Search for the cell housing the specified text and yield its (x, y) center coordinate. 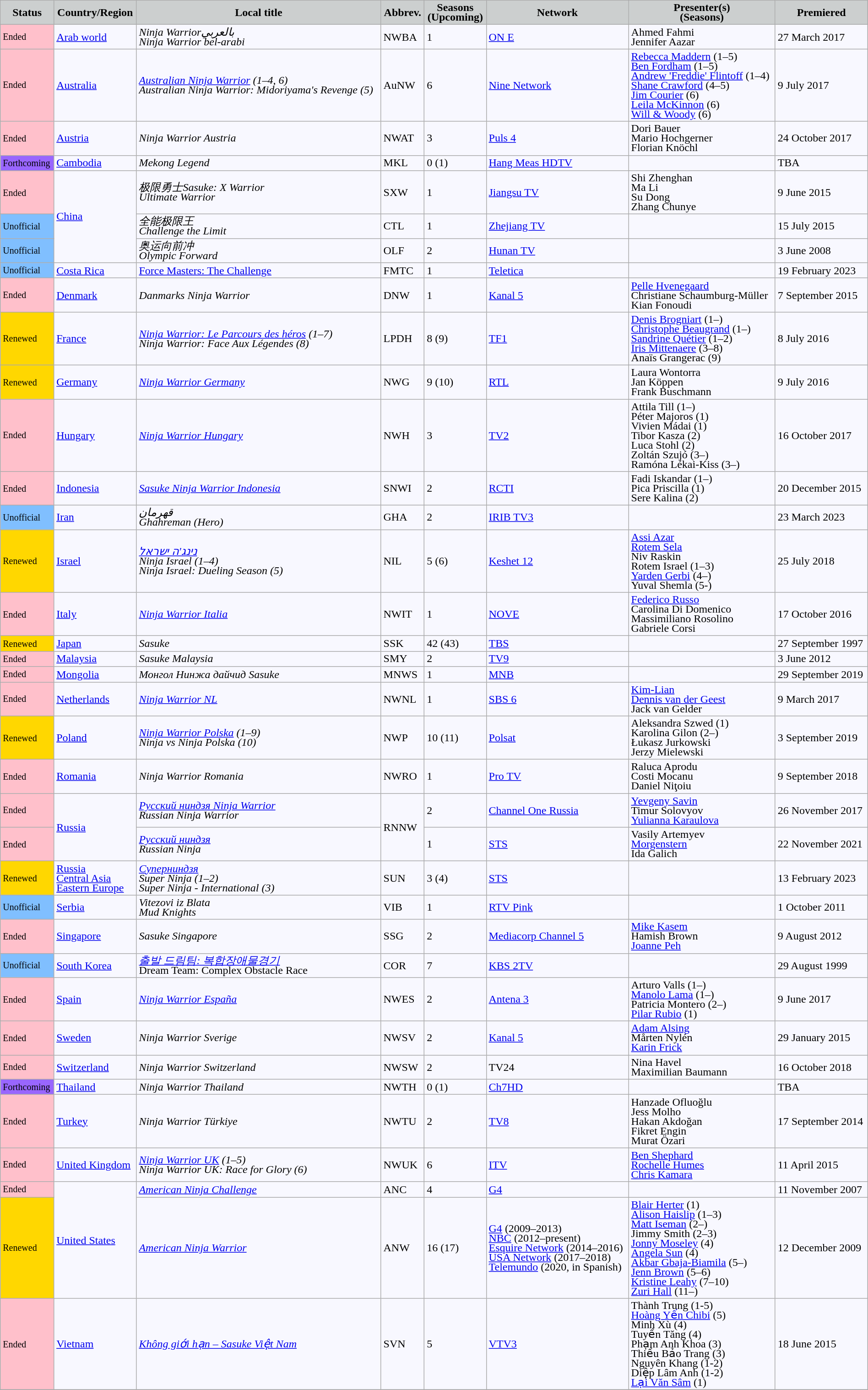
Ninja Warrior NL (259, 699)
奥运向前冲Olympic Forward (259, 251)
Network (558, 13)
Force Masters: The Challenge (259, 271)
OLF (403, 251)
Sweden (95, 1038)
Dori BauerMario HochgernerFlorian Knöchl (702, 138)
13 February 2023 (821, 878)
Vitezovi iz BlataMud Knights (259, 907)
16 (17) (455, 1247)
SNWI (403, 489)
American Ninja Warrior (259, 1247)
Ahmed FahmiJennifer Aazar (702, 37)
NWBA (403, 37)
Vasily ArtemyevMorgensternIda Galich (702, 844)
MKL (403, 163)
SXW (403, 192)
Channel One Russia (558, 810)
25 July 2018 (821, 561)
26 November 2017 (821, 810)
France (95, 338)
Mike KasemHamish BrownJoanne Peh (702, 936)
3 June 2008 (821, 251)
TBS (558, 644)
Costa Rica (95, 271)
Country/Region (95, 13)
G4 (558, 1189)
Thành Trung (1-5)Hoàng Yến Chibi (5)Minh Xù (4)Tuyền Tăng (4)Phạm Anh Khoa (3)Thiều Bảo Trang (3)Nguyên Khang (1-2)Diệp Lâm Anh (1-2)Lại Văn Sâm (1) (702, 1344)
19 February 2023 (821, 271)
8 (9) (455, 338)
RNNW (403, 827)
9 August 2012 (821, 936)
Fadi Iskandar (1–)Pica Priscilla (1)Sere Kalina (2) (702, 489)
VIB (403, 907)
16 October 2018 (821, 1067)
SSG (403, 936)
NIL (403, 561)
Singapore (95, 936)
15 July 2015 (821, 226)
AuNW (403, 85)
NWH (403, 435)
Turkey (95, 1121)
Ninja Warrior Thailand (259, 1087)
9 July 2017 (821, 85)
Danmarks Ninja Warrior (259, 295)
Denmark (95, 295)
SBS 6 (558, 699)
NWRO (403, 776)
ANW (403, 1247)
17 September 2014 (821, 1121)
NWAT (403, 138)
United States (95, 1240)
42 (43) (455, 644)
Adam AlsingMårten NylénKarin Frick (702, 1038)
Teletica (558, 271)
22 November 2021 (821, 844)
Ninja WarriorبالعربيNinja Warrior bel-arabi (259, 37)
ITV (558, 1165)
NWTU (403, 1121)
Polsat (558, 738)
RTL (558, 382)
12 December 2009 (821, 1247)
Ninja Warrior Türkiye (259, 1121)
NWES (403, 999)
Ninja Warrior Sverige (259, 1038)
Nina HavelMaximilian Baumann (702, 1067)
VTV3 (558, 1344)
Shi ZhenghanMa LiSu DongZhang Chunye (702, 192)
17 October 2016 (821, 614)
GHA (403, 517)
NWG (403, 382)
China (95, 217)
NWTH (403, 1087)
Sasuke (259, 644)
Denis Brogniart (1–)Christophe Beaugrand (1–)Sandrine Quétier (1–2)Iris Mittenaere (3–8)Anaïs Grangerac (9) (702, 338)
Presenter(s)(Seasons) (702, 13)
16 October 2017 (821, 435)
Raluca AproduCosti MocanuDaniel Niţoiu (702, 776)
United Kingdom (95, 1165)
Rebecca Maddern (1–5)Ben Fordham (1–5)Andrew 'Freddie' Flintoff (1–4)Shane Crawford (4–5)Jim Courier (6)Leila McKinnon (6)Will & Woody (6) (702, 85)
Русский ниндзя Ninja WarriorRussian Ninja Warrior (259, 810)
Ben ShephardRochelle HumesChris Kamara (702, 1165)
Монгол Нинжа дайчид Sasuke (259, 674)
27 March 2017 (821, 37)
Ninja Warrior Switzerland (259, 1067)
Sasuke Singapore (259, 936)
9 June 2015 (821, 192)
Malaysia (95, 659)
SMY (403, 659)
Laura WontorraJan KöppenFrank Buschmann (702, 382)
Switzerland (95, 1067)
Ninja Warrior Germany (259, 382)
TV2 (558, 435)
G4 (2009–2013)NBC (2012–present)Esquire Network (2014–2016)USA Network (2017–2018)Telemundo (2020, in Spanish) (558, 1247)
Kim-LianDennis van der GeestJack van Gelder (702, 699)
Nine Network (558, 85)
Pro TV (558, 776)
СуперниндзяSuper Ninja (1–2)Super Ninja - International (3) (259, 878)
Israel (95, 561)
RCTI (558, 489)
Mongolia (95, 674)
Cambodia (95, 163)
3 (4) (455, 878)
NWSW (403, 1067)
11 April 2015 (821, 1165)
TV9 (558, 659)
Ninja Warrior UK (1–5)Ninja Warrior UK: Race for Glory (6) (259, 1165)
FMTC (403, 271)
Vietnam (95, 1344)
נינג'ה ישראלNinja Israel (1–4)Ninja Israel: Dueling Season (5) (259, 561)
全能极限王Challenge the Limit (259, 226)
Jiangsu TV (558, 192)
5 (455, 1344)
KBS 2TV (558, 965)
Hang Meas HDTV (558, 163)
American Ninja Challenge (259, 1189)
Status (27, 13)
Aleksandra Szwed (1)Karolina Gilon (2–)Łukasz JurkowskiJerzy Mielewski (702, 738)
11 November 2007 (821, 1189)
قهرمانGhahreman (Hero) (259, 517)
极限勇士Sasuke: X WarriorUltimate Warrior (259, 192)
Ninja Warrior España (259, 999)
Poland (95, 738)
NWP (403, 738)
Indonesia (95, 489)
TF1 (558, 338)
Hanzade OfluoğluJess MolhoHakan AkdoğanFikret EnginMurat Özari (702, 1121)
Mekong Legend (259, 163)
South Korea (95, 965)
Japan (95, 644)
COR (403, 965)
Arturo Valls (1–)Manolo Lama (1–)Patricia Montero (2–)Pilar Rubio (1) (702, 999)
RTV Pink (558, 907)
NOVE (558, 614)
Русский ниндзяRussian Ninja (259, 844)
Keshet 12 (558, 561)
8 July 2016 (821, 338)
출발 드림팀: 복합장애물경기Dream Team: Complex Obstacle Race (259, 965)
29 August 1999 (821, 965)
Thailand (95, 1087)
10 (11) (455, 738)
DNW (403, 295)
Romania (95, 776)
Zhejiang TV (558, 226)
LPDH (403, 338)
Sasuke Ninja Warrior Indonesia (259, 489)
Ninja Warrior Hungary (259, 435)
MNB (558, 674)
NWNL (403, 699)
Ninja Warrior Polska (1–9)Ninja vs Ninja Polska (10) (259, 738)
NWUK (403, 1165)
4 (455, 1189)
Italy (95, 614)
Mediacorp Channel 5 (558, 936)
7 September 2015 (821, 295)
Pelle HvenegaardChristiane Schaumburg-MüllerKian Fonoudi (702, 295)
SUN (403, 878)
Ninja Warrior: Le Parcours des héros (1–7)Ninja Warrior: Face Aux Légendes (8) (259, 338)
Federico RussoCarolina Di DomenicoMassimiliano RosolinoGabriele Corsi (702, 614)
29 January 2015 (821, 1038)
Australia (95, 85)
7 (455, 965)
Hungary (95, 435)
Antena 3 (558, 999)
18 June 2015 (821, 1344)
20 December 2015 (821, 489)
Attila Till (1–)Péter Majoros (1)Vivien Mádai (1)Tibor Kasza (2)Luca Stohl (2)Zoltán Szujó (3–)Ramóna Lékai-Kiss (3–) (702, 435)
Spain (95, 999)
24 October 2017 (821, 138)
23 March 2023 (821, 517)
Ninja Warrior Austria (259, 138)
9 March 2017 (821, 699)
9 June 2017 (821, 999)
Seasons(Upcoming) (455, 13)
SSK (403, 644)
Australian Ninja Warrior (1–4, 6)Australian Ninja Warrior: Midoriyama's Revenge (5) (259, 85)
Abbrev. (403, 13)
Local title (259, 13)
29 September 2019 (821, 674)
Ch7HD (558, 1087)
3 June 2012 (821, 659)
TV24 (558, 1067)
IRIB TV3 (558, 517)
NWIT (403, 614)
Assi AzarRotem SelaNiv RaskinRotem Israel (1–3)Yarden Gerbi (4–)Yuval Shemla (5-) (702, 561)
Premiered (821, 13)
Russia (95, 827)
Ninja Warrior Romania (259, 776)
Austria (95, 138)
MNWS (403, 674)
ANC (403, 1189)
CTL (403, 226)
Germany (95, 382)
Serbia (95, 907)
9 (10) (455, 382)
SVN (403, 1344)
Sasuke Malaysia (259, 659)
Ninja Warrior Italia (259, 614)
27 September 1997 (821, 644)
Puls 4 (558, 138)
Iran (95, 517)
9 July 2016 (821, 382)
Yevgeny SavinTimur SolovyovYulianna Karaulova (702, 810)
1 October 2011 (821, 907)
5 (6) (455, 561)
Hunan TV (558, 251)
9 September 2018 (821, 776)
Arab world (95, 37)
NWSV (403, 1038)
TV8 (558, 1121)
RussiaCentral AsiaEastern Europe (95, 878)
Netherlands (95, 699)
3 September 2019 (821, 738)
ON E (558, 37)
Không giới hạn – Sasuke Việt Nam (259, 1344)
